Extract the (X, Y) coordinate from the center of the cell holding the provided text.  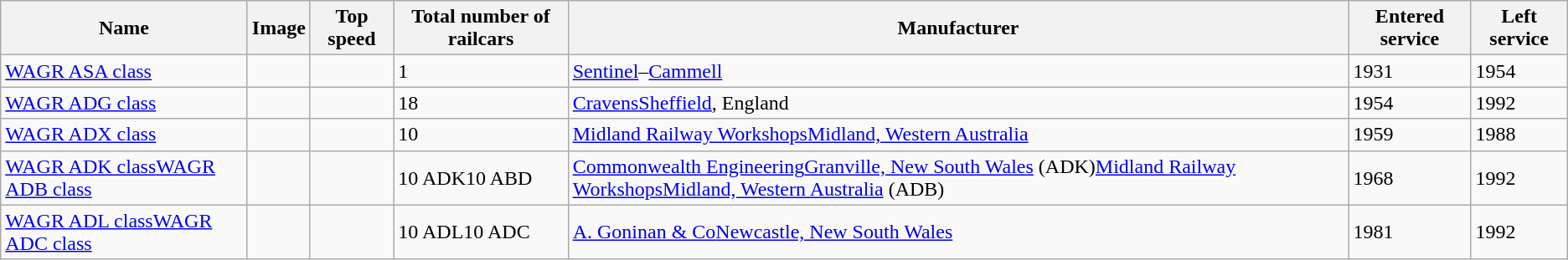
Left service (1519, 28)
Midland Railway WorkshopsMidland, Western Australia (958, 135)
WAGR ADX class (124, 135)
10 (481, 135)
WAGR ADK classWAGR ADB class (124, 177)
1931 (1410, 71)
1959 (1410, 135)
Entered service (1410, 28)
Name (124, 28)
Sentinel–Cammell (958, 71)
WAGR ASA class (124, 71)
Commonwealth EngineeringGranville, New South Wales (ADK)Midland Railway WorkshopsMidland, Western Australia (ADB) (958, 177)
WAGR ADG class (124, 103)
Total number of railcars (481, 28)
1988 (1519, 135)
A. Goninan & CoNewcastle, New South Wales (958, 232)
10 ADK10 ABD (481, 177)
1981 (1410, 232)
CravensSheffield, England (958, 103)
WAGR ADL classWAGR ADC class (124, 232)
Image (278, 28)
Top speed (352, 28)
1 (481, 71)
1968 (1410, 177)
18 (481, 103)
Manufacturer (958, 28)
10 ADL10 ADC (481, 232)
